Search for the cell housing the specified text and yield its [X, Y] center coordinate. 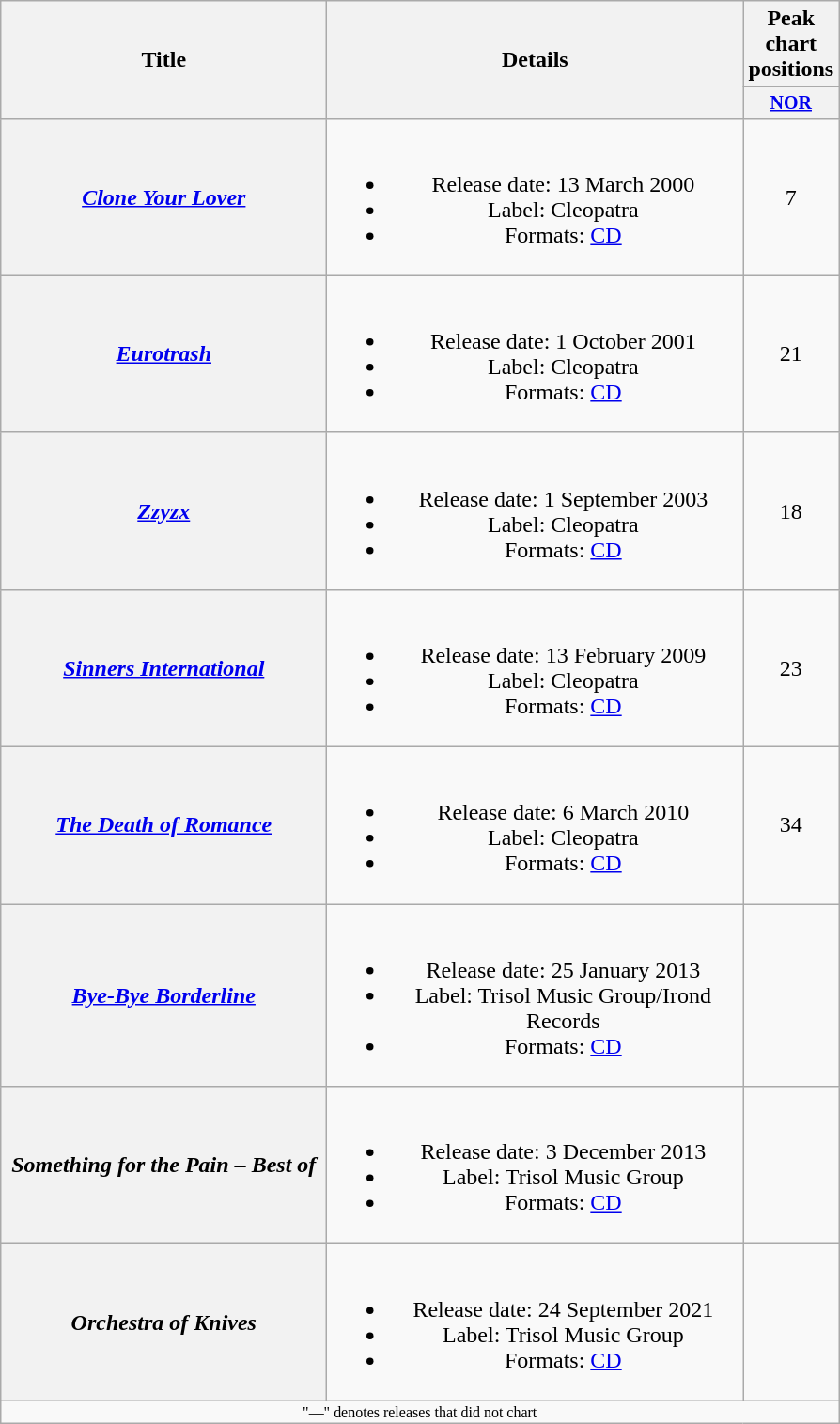
Sinners International [163, 667]
Something for the Pain – Best of [163, 1166]
Zzyzx [163, 511]
23 [791, 667]
34 [791, 825]
"—" denotes releases that did not chart [420, 1412]
18 [791, 511]
Bye-Bye Borderline [163, 995]
21 [791, 353]
Release date: 3 December 2013Label: Trisol Music GroupFormats: CD [536, 1166]
7 [791, 197]
Release date: 13 February 2009Label: CleopatraFormats: CD [536, 667]
Orchestra of Knives [163, 1322]
Release date: 25 January 2013Label: Trisol Music Group/Irond RecordsFormats: CD [536, 995]
Release date: 6 March 2010Label: CleopatraFormats: CD [536, 825]
The Death of Romance [163, 825]
Eurotrash [163, 353]
NOR [791, 103]
Release date: 24 September 2021Label: Trisol Music GroupFormats: CD [536, 1322]
Peak chart positions [791, 44]
Clone Your Lover [163, 197]
Release date: 1 October 2001Label: CleopatraFormats: CD [536, 353]
Release date: 1 September 2003Label: CleopatraFormats: CD [536, 511]
Details [536, 60]
Title [163, 60]
Release date: 13 March 2000Label: CleopatraFormats: CD [536, 197]
